Locate the cell with the specified text and output its (x, y) center coordinate. 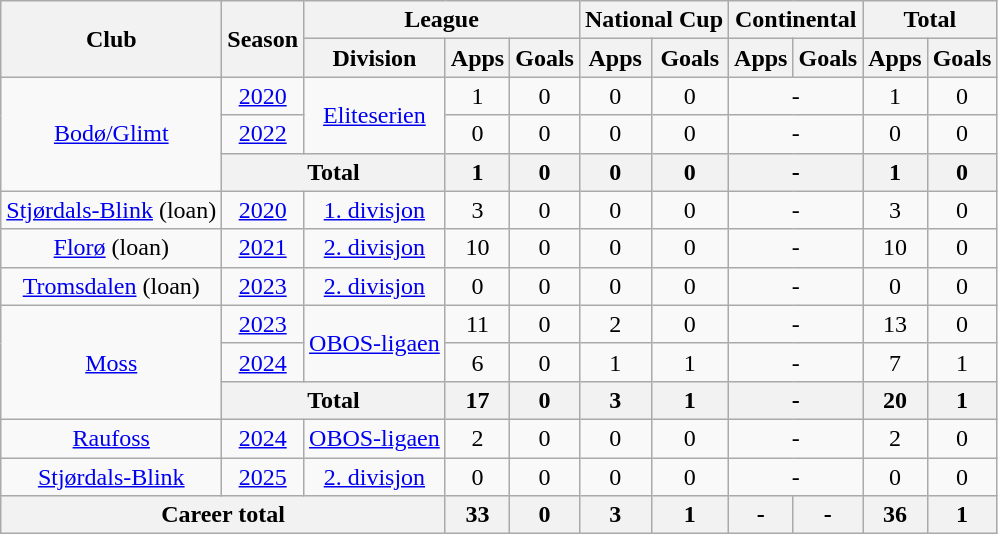
Florø (loan) (112, 248)
7 (895, 362)
17 (477, 400)
Moss (112, 362)
36 (895, 515)
33 (477, 515)
Season (263, 39)
2022 (263, 134)
Eliteserien (375, 115)
2025 (263, 477)
National Cup (654, 20)
Tromsdalen (loan) (112, 286)
2021 (263, 248)
Stjørdals-Blink (loan) (112, 210)
13 (895, 324)
Bodø/Glimt (112, 134)
1. divisjon (375, 210)
11 (477, 324)
Career total (224, 515)
Division (375, 58)
Continental (796, 20)
Raufoss (112, 438)
6 (477, 362)
League (442, 20)
Club (112, 39)
Stjørdals-Blink (112, 477)
20 (895, 400)
